Find where the given text appears and provide that cell's center as (x, y) coordinate. 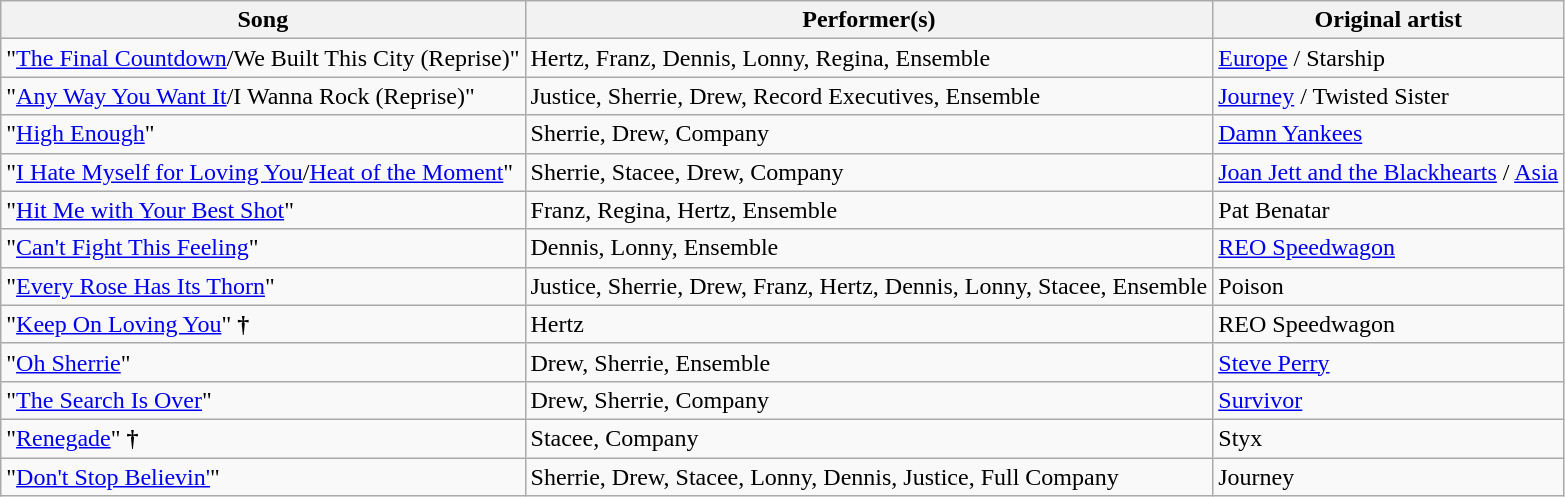
Hertz, Franz, Dennis, Lonny, Regina, Ensemble (869, 58)
"I Hate Myself for Loving You/Heat of the Moment" (263, 172)
"Any Way You Want It/I Wanna Rock (Reprise)" (263, 96)
Joan Jett and the Blackhearts / Asia (1388, 172)
Survivor (1388, 400)
"Oh Sherrie" (263, 362)
"Hit Me with Your Best Shot" (263, 210)
Justice, Sherrie, Drew, Record Executives, Ensemble (869, 96)
"Renegade" † (263, 438)
Performer(s) (869, 20)
Sherrie, Drew, Stacee, Lonny, Dennis, Justice, Full Company (869, 477)
Stacee, Company (869, 438)
"The Search Is Over" (263, 400)
"Keep On Loving You" † (263, 324)
Hertz (869, 324)
Styx (1388, 438)
"High Enough" (263, 134)
Original artist (1388, 20)
"Don't Stop Believin'" (263, 477)
Dennis, Lonny, Ensemble (869, 248)
Song (263, 20)
Pat Benatar (1388, 210)
Steve Perry (1388, 362)
Sherrie, Drew, Company (869, 134)
Sherrie, Stacee, Drew, Company (869, 172)
Poison (1388, 286)
Europe / Starship (1388, 58)
"Can't Fight This Feeling" (263, 248)
"The Final Countdown/We Built This City (Reprise)" (263, 58)
Drew, Sherrie, Company (869, 400)
Franz, Regina, Hertz, Ensemble (869, 210)
Justice, Sherrie, Drew, Franz, Hertz, Dennis, Lonny, Stacee, Ensemble (869, 286)
Drew, Sherrie, Ensemble (869, 362)
Journey (1388, 477)
Damn Yankees (1388, 134)
Journey / Twisted Sister (1388, 96)
"Every Rose Has Its Thorn" (263, 286)
